Locate the cell with the specified text and output its (X, Y) center coordinate. 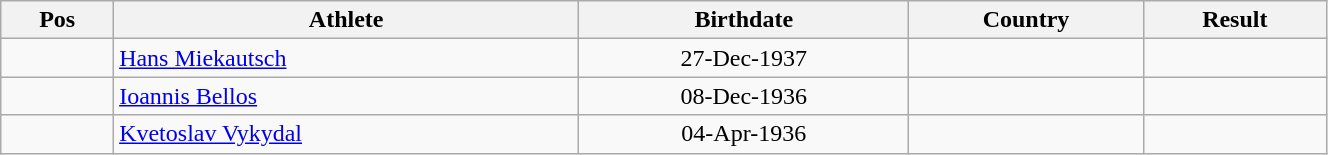
08-Dec-1936 (744, 96)
Kvetoslav Vykydal (346, 134)
Pos (58, 20)
Birthdate (744, 20)
Hans Miekautsch (346, 58)
27-Dec-1937 (744, 58)
Country (1026, 20)
04-Apr-1936 (744, 134)
Ioannis Bellos (346, 96)
Athlete (346, 20)
Result (1234, 20)
